Provide the (X, Y) coordinate of the cell's center where the given text is located.  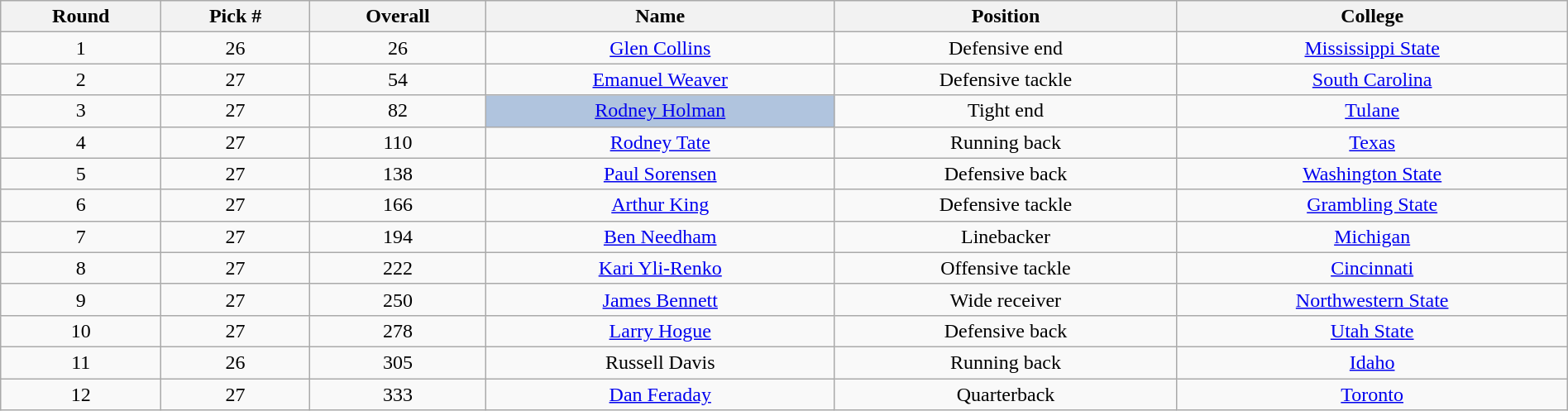
222 (397, 268)
Michigan (1372, 237)
250 (397, 299)
Pick # (235, 17)
Ben Needham (660, 237)
5 (81, 174)
Defensive end (1006, 48)
Utah State (1372, 331)
Overall (397, 17)
Round (81, 17)
Tulane (1372, 111)
Offensive tackle (1006, 268)
9 (81, 299)
4 (81, 142)
Paul Sorensen (660, 174)
Rodney Holman (660, 111)
8 (81, 268)
10 (81, 331)
Tight end (1006, 111)
James Bennett (660, 299)
333 (397, 394)
Washington State (1372, 174)
1 (81, 48)
12 (81, 394)
Texas (1372, 142)
Russell Davis (660, 362)
166 (397, 205)
Northwestern State (1372, 299)
Larry Hogue (660, 331)
54 (397, 79)
Name (660, 17)
138 (397, 174)
2 (81, 79)
11 (81, 362)
Linebacker (1006, 237)
Cincinnati (1372, 268)
Kari Yli-Renko (660, 268)
305 (397, 362)
6 (81, 205)
3 (81, 111)
Glen Collins (660, 48)
Wide receiver (1006, 299)
Grambling State (1372, 205)
Dan Feraday (660, 394)
Toronto (1372, 394)
82 (397, 111)
110 (397, 142)
194 (397, 237)
7 (81, 237)
Emanuel Weaver (660, 79)
Rodney Tate (660, 142)
South Carolina (1372, 79)
Arthur King (660, 205)
Mississippi State (1372, 48)
Idaho (1372, 362)
278 (397, 331)
Quarterback (1006, 394)
College (1372, 17)
Position (1006, 17)
